Capture the cell that displays the provided text and extract its [x, y] central coordinate. 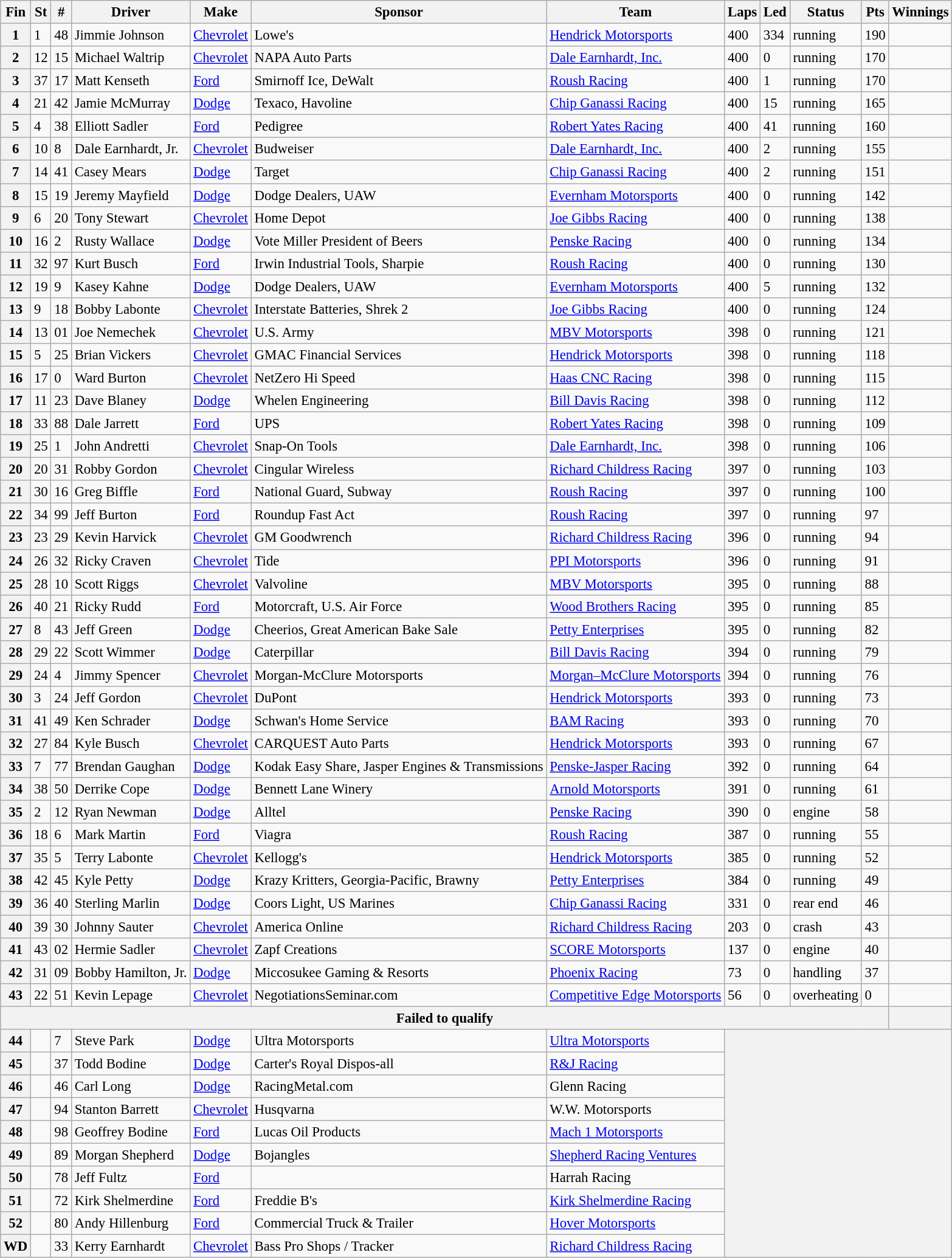
Jeff Burton [130, 515]
Tony Stewart [130, 218]
Carter's Royal Dispos-all [399, 1063]
98 [61, 1132]
Michael Waltrip [130, 58]
Morgan–McClure Motorsports [636, 675]
137 [743, 949]
Bojangles [399, 1155]
Hover Motorsports [636, 1223]
Ryan Newman [130, 812]
Morgan Shepherd [130, 1155]
76 [875, 675]
55 [875, 835]
Jeff Fultz [130, 1178]
Kyle Busch [130, 744]
Texaco, Havoline [399, 103]
Lucas Oil Products [399, 1132]
UPS [399, 424]
151 [875, 172]
134 [875, 241]
77 [61, 767]
BAM Racing [636, 721]
385 [743, 858]
Make [221, 12]
132 [875, 286]
# [61, 12]
Freddie B's [399, 1201]
Husqvarna [399, 1109]
Cheerios, Great American Bake Sale [399, 629]
Joe Nemechek [130, 332]
Smirnoff Ice, DeWalt [399, 81]
Jimmy Spencer [130, 675]
Fin [16, 12]
Kirk Shelmerdine [130, 1201]
Viagra [399, 835]
Coors Light, US Marines [399, 904]
Ricky Craven [130, 561]
Kevin Harvick [130, 538]
Casey Mears [130, 172]
WD [16, 1246]
115 [875, 378]
Kellogg's [399, 858]
Arnold Motorsports [636, 789]
NetZero Hi Speed [399, 378]
Target [399, 172]
Ward Burton [130, 378]
Whelen Engineering [399, 401]
Penske-Jasper Racing [636, 767]
Shepherd Racing Ventures [636, 1155]
121 [875, 332]
Wood Brothers Racing [636, 606]
384 [743, 881]
Matt Kenseth [130, 81]
America Online [399, 927]
390 [743, 812]
Failed to qualify [445, 1018]
Scott Riggs [130, 584]
Greg Biffle [130, 492]
SCORE Motorsports [636, 949]
Kevin Lepage [130, 995]
Led [776, 12]
Jimmie Johnson [130, 35]
Kasey Kahne [130, 286]
84 [61, 744]
142 [875, 195]
DuPont [399, 698]
56 [743, 995]
103 [875, 469]
crash [826, 927]
NAPA Auto Parts [399, 58]
106 [875, 446]
Irwin Industrial Tools, Sharpie [399, 263]
Glenn Racing [636, 1087]
Brian Vickers [130, 355]
Team [636, 12]
John Andretti [130, 446]
Budweiser [399, 149]
109 [875, 424]
Haas CNC Racing [636, 378]
99 [61, 515]
331 [743, 904]
58 [875, 812]
09 [61, 972]
St [41, 12]
Zapf Creations [399, 949]
Caterpillar [399, 652]
NegotiationsSeminar.com [399, 995]
67 [875, 744]
89 [61, 1155]
Bobby Hamilton, Jr. [130, 972]
112 [875, 401]
Robby Gordon [130, 469]
Jamie McMurray [130, 103]
Derrike Cope [130, 789]
handling [826, 972]
124 [875, 309]
61 [875, 789]
CARQUEST Auto Parts [399, 744]
79 [875, 652]
387 [743, 835]
Ken Schrader [130, 721]
Driver [130, 12]
Ricky Rudd [130, 606]
203 [743, 927]
Pedigree [399, 126]
155 [875, 149]
Phoenix Racing [636, 972]
Johnny Sauter [130, 927]
Tide [399, 561]
Vote Miller President of Beers [399, 241]
U.S. Army [399, 332]
Winnings [920, 12]
64 [875, 767]
Valvoline [399, 584]
02 [61, 949]
Schwan's Home Service [399, 721]
Rusty Wallace [130, 241]
Todd Bodine [130, 1063]
Roundup Fast Act [399, 515]
138 [875, 218]
Kyle Petty [130, 881]
Scott Wimmer [130, 652]
82 [875, 629]
GMAC Financial Services [399, 355]
Harrah Racing [636, 1178]
Lowe's [399, 35]
165 [875, 103]
78 [61, 1178]
130 [875, 263]
Brendan Gaughan [130, 767]
RacingMetal.com [399, 1087]
391 [743, 789]
160 [875, 126]
Geoffrey Bodine [130, 1132]
Kurt Busch [130, 263]
W.W. Motorsports [636, 1109]
Hermie Sadler [130, 949]
190 [875, 35]
Kirk Shelmerdine Racing [636, 1201]
R&J Racing [636, 1063]
Jeremy Mayfield [130, 195]
Dale Earnhardt, Jr. [130, 149]
Morgan-McClure Motorsports [399, 675]
Jeff Green [130, 629]
Elliott Sadler [130, 126]
Commercial Truck & Trailer [399, 1223]
Bobby Labonte [130, 309]
70 [875, 721]
392 [743, 767]
National Guard, Subway [399, 492]
100 [875, 492]
01 [61, 332]
Krazy Kritters, Georgia-Pacific, Brawny [399, 881]
Andy Hillenburg [130, 1223]
Laps [743, 12]
Competitive Edge Motorsports [636, 995]
Interstate Batteries, Shrek 2 [399, 309]
rear end [826, 904]
Miccosukee Gaming & Resorts [399, 972]
Status [826, 12]
Mark Martin [130, 835]
GM Goodwrench [399, 538]
Sterling Marlin [130, 904]
PPI Motorsports [636, 561]
80 [61, 1223]
Snap-On Tools [399, 446]
Alltel [399, 812]
Cingular Wireless [399, 469]
Carl Long [130, 1087]
overheating [826, 995]
Stanton Barrett [130, 1109]
Kodak Easy Share, Jasper Engines & Transmissions [399, 767]
Pts [875, 12]
72 [61, 1201]
44 [16, 1041]
91 [875, 561]
Sponsor [399, 12]
85 [875, 606]
Kerry Earnhardt [130, 1246]
Motorcraft, U.S. Air Force [399, 606]
Dale Jarrett [130, 424]
Terry Labonte [130, 858]
Mach 1 Motorsports [636, 1132]
Bass Pro Shops / Tracker [399, 1246]
47 [16, 1109]
334 [776, 35]
Jeff Gordon [130, 698]
Home Depot [399, 218]
Bennett Lane Winery [399, 789]
118 [875, 355]
Dave Blaney [130, 401]
Steve Park [130, 1041]
